Return the [X, Y] coordinate for the center point of the cell that contains the specified text.  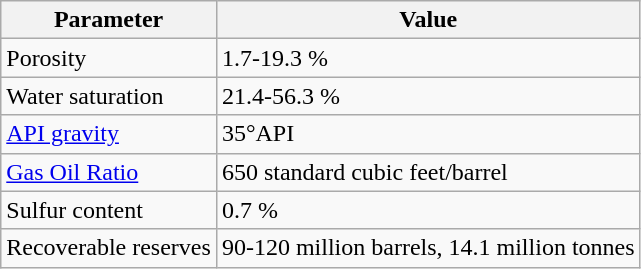
35°API [428, 134]
1.7-19.3 % [428, 58]
Recoverable reserves [109, 248]
Water saturation [109, 96]
Porosity [109, 58]
Gas Oil Ratio [109, 172]
650 standard cubic feet/barrel [428, 172]
90-120 million barrels, 14.1 million tonnes [428, 248]
Value [428, 20]
API gravity [109, 134]
21.4-56.3 % [428, 96]
Parameter [109, 20]
Sulfur content [109, 210]
0.7 % [428, 210]
